Determine the (X, Y) coordinate at the center of the cell enclosing the given text.  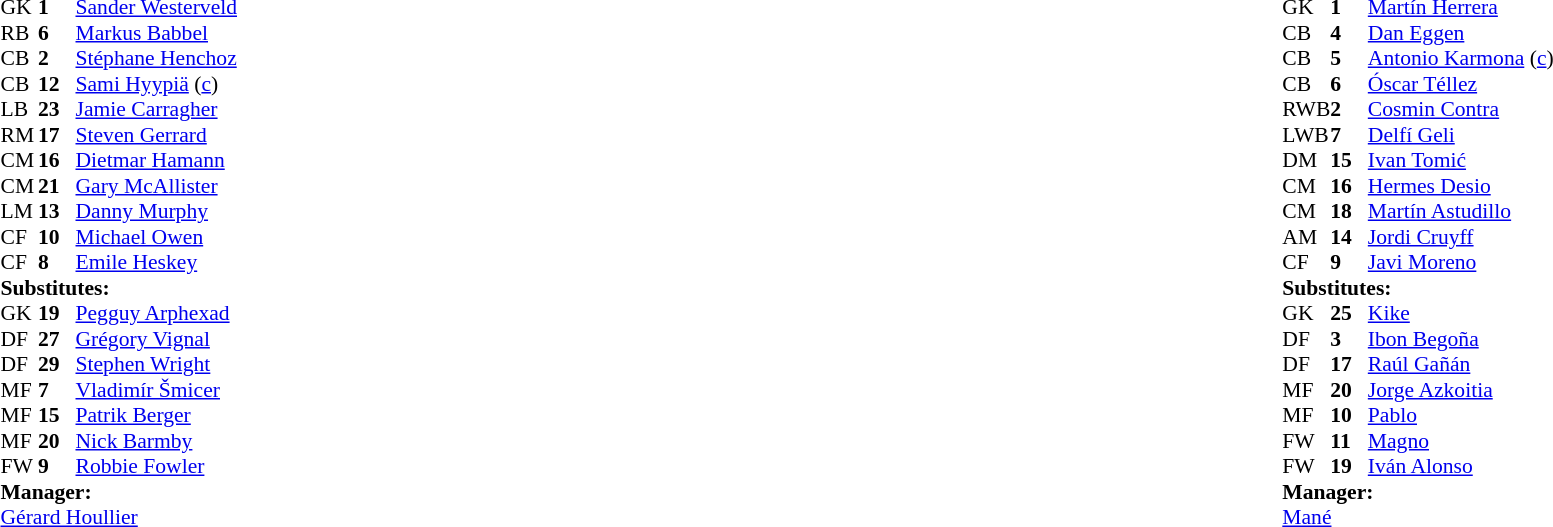
DM (1306, 161)
Pegguy Arphexad (157, 313)
Michael Owen (157, 237)
12 (57, 84)
Jamie Carragher (157, 109)
21 (57, 186)
5 (1349, 59)
13 (57, 211)
Grégory Vignal (157, 339)
RM (19, 135)
LM (19, 211)
RWB (1306, 109)
14 (1349, 237)
Stéphane Henchoz (157, 59)
Robbie Fowler (157, 467)
LB (19, 109)
4 (1349, 33)
29 (57, 365)
Nick Barmby (157, 441)
25 (1349, 313)
Markus Babbel (157, 33)
11 (1349, 441)
AM (1306, 237)
18 (1349, 211)
Vladimír Šmicer (157, 390)
RB (19, 33)
3 (1349, 339)
Steven Gerrard (157, 135)
Patrik Berger (157, 415)
Stephen Wright (157, 365)
8 (57, 263)
Sami Hyypiä (c) (157, 84)
Emile Heskey (157, 263)
Danny Murphy (157, 211)
23 (57, 109)
Gary McAllister (157, 186)
27 (57, 339)
LWB (1306, 135)
Dietmar Hamann (157, 161)
